Locate the cell with the specified text and output its [X, Y] center coordinate. 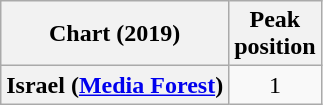
Peakposition [275, 34]
Israel (Media Forest) [115, 85]
Chart (2019) [115, 34]
1 [275, 85]
